Provide the (X, Y) coordinate of the cell's center where the given text is located.  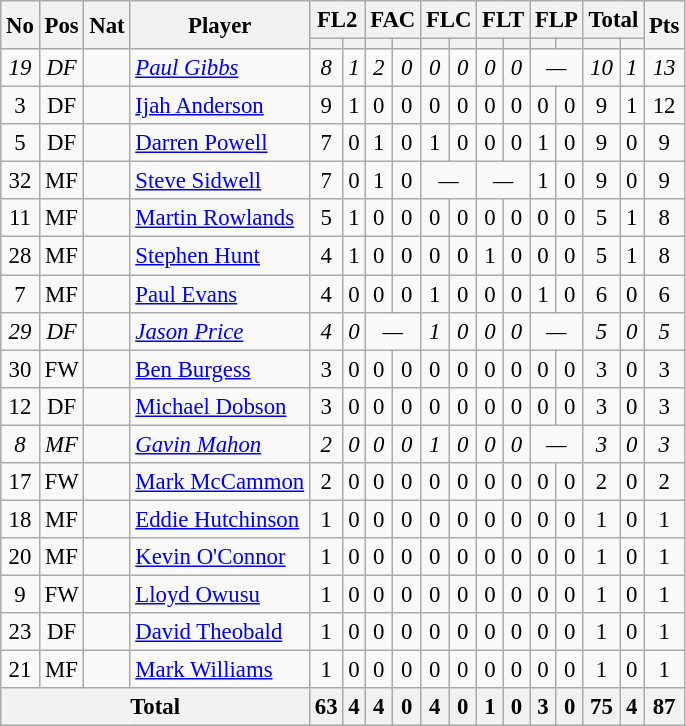
Jason Price (220, 331)
28 (20, 256)
Nat (107, 25)
Martin Rowlands (220, 219)
21 (20, 670)
Ijah Anderson (220, 106)
Player (220, 25)
FLP (557, 20)
Michael Dobson (220, 406)
10 (601, 68)
20 (20, 557)
David Theobald (220, 632)
FLC (449, 20)
17 (20, 482)
29 (20, 331)
23 (20, 632)
Mark McCammon (220, 482)
FAC (393, 20)
No (20, 25)
19 (20, 68)
Eddie Hutchinson (220, 519)
13 (664, 68)
75 (601, 707)
32 (20, 181)
63 (326, 707)
Pts (664, 25)
Kevin O'Connor (220, 557)
Paul Evans (220, 294)
18 (20, 519)
Pos (62, 25)
FLT (504, 20)
Stephen Hunt (220, 256)
87 (664, 707)
Gavin Mahon (220, 444)
FL2 (338, 20)
Lloyd Owusu (220, 594)
30 (20, 369)
11 (20, 219)
Steve Sidwell (220, 181)
Ben Burgess (220, 369)
Darren Powell (220, 143)
Paul Gibbs (220, 68)
Mark Williams (220, 670)
